For the text-containing cell, return its midpoint in (x, y) coordinate format. 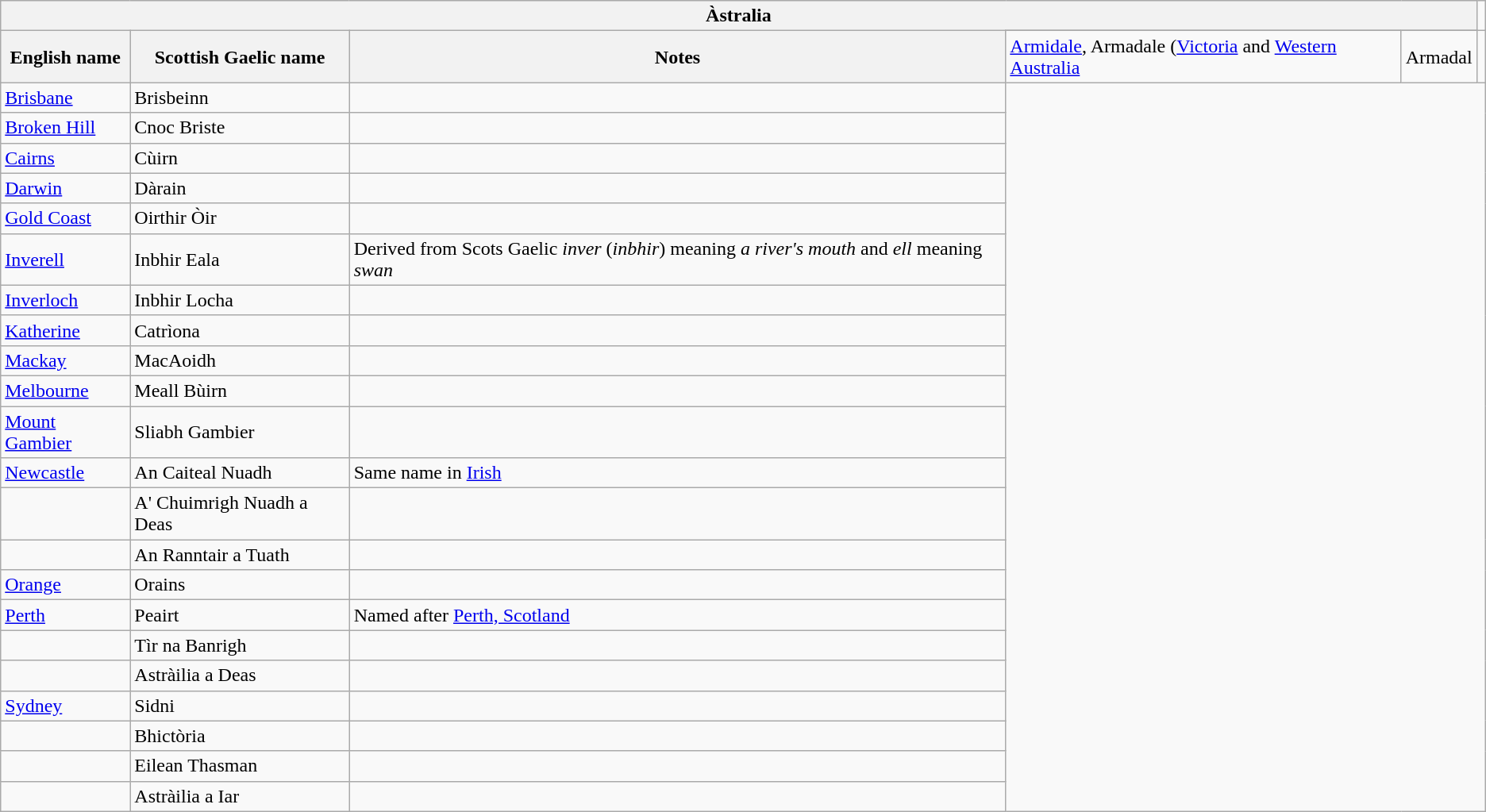
Dàrain (240, 188)
Catrìona (240, 330)
Brisbeinn (240, 98)
Brisbane (65, 98)
Bhictòria (240, 736)
Same name in Irish (678, 473)
Notes (678, 57)
Inverloch (65, 300)
Mount Gambier (65, 432)
Darwin (65, 188)
A' Chuimrigh Nuadh a Deas (240, 514)
Cùirn (240, 158)
Sydney (65, 706)
Cairns (65, 158)
Gold Coast (65, 218)
Perth (65, 615)
Inbhir Locha (240, 300)
Inbhir Eala (240, 259)
Broken Hill (65, 128)
Astràilia a Iar (240, 796)
Astràilia a Deas (240, 675)
Sliabh Gambier (240, 432)
Mackay (65, 360)
Orains (240, 585)
Orange (65, 585)
Sidni (240, 706)
Meall Bùirn (240, 391)
English name (65, 57)
Katherine (65, 330)
Melbourne (65, 391)
An Caiteal Nuadh (240, 473)
Named after Perth, Scotland (678, 615)
MacAoidh (240, 360)
Peairt (240, 615)
Àstralia (738, 16)
Newcastle (65, 473)
Scottish Gaelic name (240, 57)
An Ranntair a Tuath (240, 555)
Derived from Scots Gaelic inver (inbhir) meaning a river's mouth and ell meaning swan (678, 259)
Eilean Thasman (240, 766)
Armadal (1438, 57)
Oirthir Òir (240, 218)
Cnoc Briste (240, 128)
Armidale, Armadale (Victoria and Western Australia (1203, 57)
Tìr na Banrigh (240, 645)
Inverell (65, 259)
